For the text-containing cell, return its midpoint in (X, Y) coordinate format. 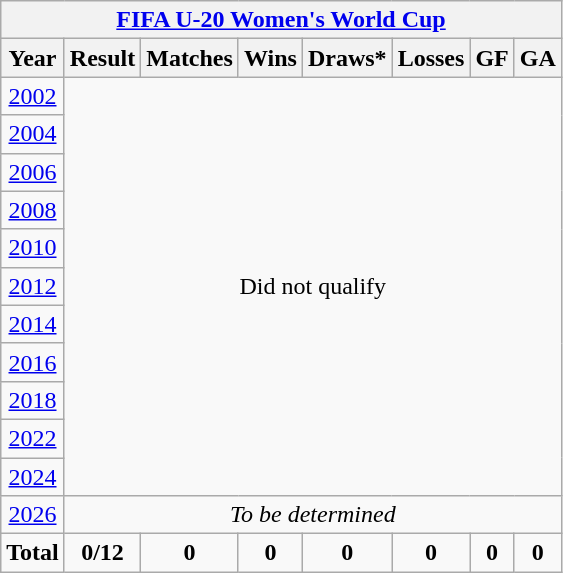
Losses (431, 58)
2004 (33, 134)
Year (33, 58)
To be determined (312, 515)
Matches (190, 58)
Wins (270, 58)
2010 (33, 248)
2002 (33, 96)
GF (492, 58)
FIFA U-20 Women's World Cup (282, 20)
2016 (33, 362)
2018 (33, 400)
2012 (33, 286)
Draws* (347, 58)
2006 (33, 172)
Total (33, 553)
Did not qualify (312, 286)
Result (102, 58)
GA (538, 58)
2022 (33, 438)
2026 (33, 515)
2014 (33, 324)
2024 (33, 477)
2008 (33, 210)
0/12 (102, 553)
